Pinpoint the cell where the given text exists, returning its (X, Y) midpoint coordinate. 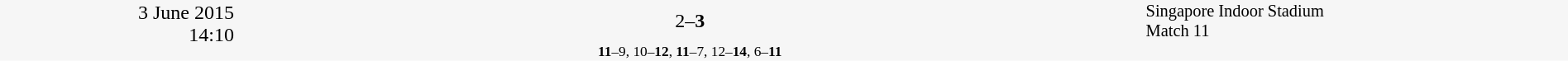
3 June 201514:10 (117, 30)
Singapore Indoor StadiumMatch 11 (1356, 21)
2–3 (690, 21)
11–9, 10–12, 11–7, 12–14, 6–11 (690, 51)
